Output the (X, Y) coordinate of the center of the cell containing the given text.  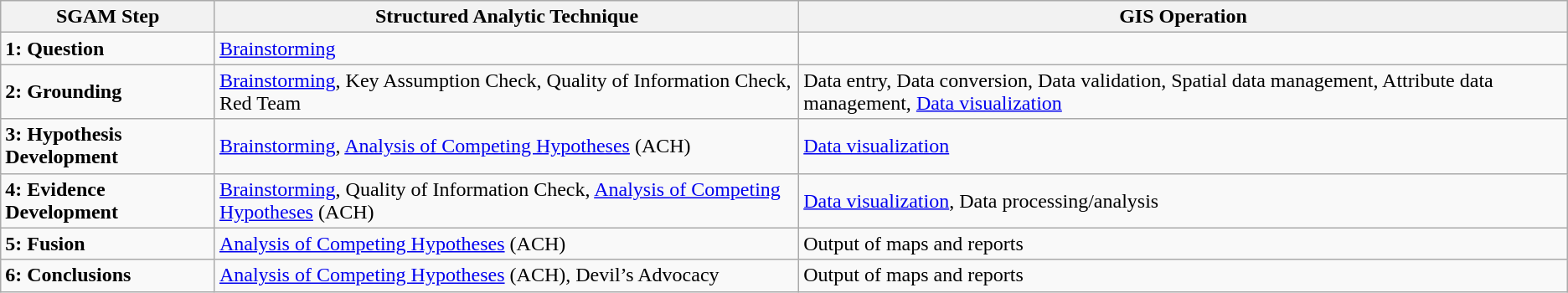
1: Question (108, 49)
Brainstorming, Quality of Information Check, Analysis of Competing Hypotheses (ACH) (506, 201)
GIS Operation (1184, 17)
Data entry, Data conversion, Data validation, Spatial data management, Attribute data management, Data visualization (1184, 92)
Analysis of Competing Hypotheses (ACH), Devil’s Advocacy (506, 275)
Brainstorming (506, 49)
5: Fusion (108, 244)
Brainstorming, Analysis of Competing Hypotheses (ACH) (506, 146)
2: Grounding (108, 92)
Structured Analytic Technique (506, 17)
Data visualization (1184, 146)
3: Hypothesis Development (108, 146)
6: Conclusions (108, 275)
SGAM Step (108, 17)
Analysis of Competing Hypotheses (ACH) (506, 244)
Data visualization, Data processing/analysis (1184, 201)
4: Evidence Development (108, 201)
Brainstorming, Key Assumption Check, Quality of Information Check, Red Team (506, 92)
